Provide the [x, y] coordinate of the cell's center where the given text is located.  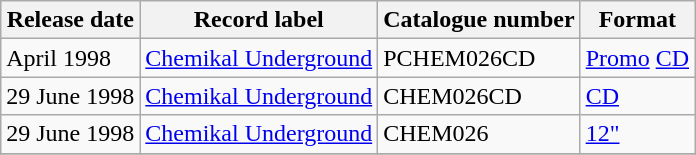
CD [637, 96]
PCHEM026CD [479, 58]
CHEM026 [479, 134]
April 1998 [70, 58]
12" [637, 134]
Catalogue number [479, 20]
Record label [259, 20]
Promo CD [637, 58]
CHEM026CD [479, 96]
Format [637, 20]
Release date [70, 20]
